Extract the [x, y] coordinate from the center of the cell holding the provided text.  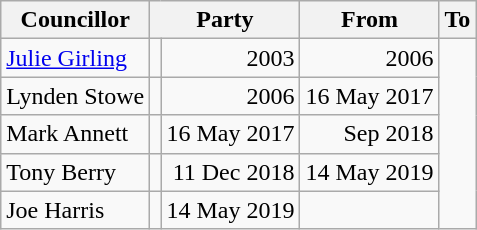
Councillor [76, 20]
From [370, 20]
Mark Annett [76, 134]
2003 [230, 58]
Sep 2018 [370, 134]
Joe Harris [76, 210]
Party [225, 20]
Lynden Stowe [76, 96]
Julie Girling [76, 58]
Tony Berry [76, 172]
To [458, 20]
11 Dec 2018 [230, 172]
